Capture the cell that displays the provided text and extract its [x, y] central coordinate. 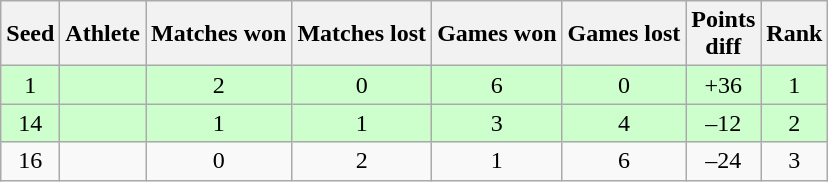
4 [624, 123]
–12 [724, 123]
Games won [497, 34]
Games lost [624, 34]
–24 [724, 161]
Pointsdiff [724, 34]
Matches won [219, 34]
Matches lost [362, 34]
16 [30, 161]
Seed [30, 34]
Rank [794, 34]
+36 [724, 85]
14 [30, 123]
Athlete [103, 34]
